Pinpoint the cell where the given text exists, returning its [x, y] midpoint coordinate. 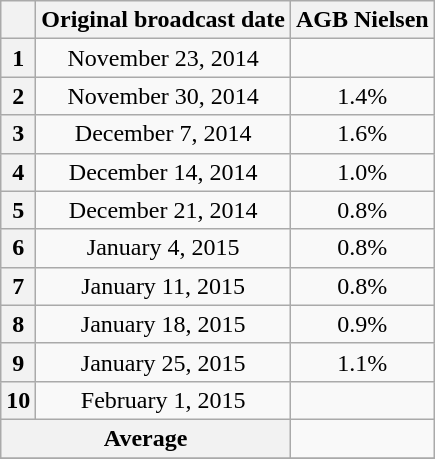
2 [18, 96]
10 [18, 400]
1.4% [362, 96]
4 [18, 172]
December 21, 2014 [164, 210]
December 14, 2014 [164, 172]
January 11, 2015 [164, 286]
5 [18, 210]
December 7, 2014 [164, 134]
November 23, 2014 [164, 58]
January 25, 2015 [164, 362]
November 30, 2014 [164, 96]
6 [18, 248]
1.6% [362, 134]
January 4, 2015 [164, 248]
1.1% [362, 362]
AGB Nielsen [362, 20]
7 [18, 286]
February 1, 2015 [164, 400]
Average [146, 438]
3 [18, 134]
8 [18, 324]
9 [18, 362]
0.9% [362, 324]
January 18, 2015 [164, 324]
1.0% [362, 172]
1 [18, 58]
Original broadcast date [164, 20]
